Locate the cell with the specified text and output its [x, y] center coordinate. 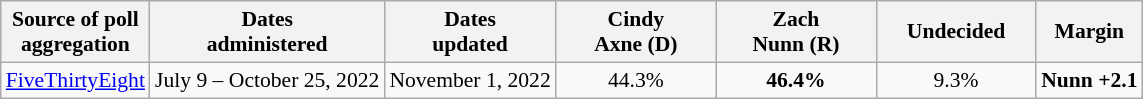
46.4% [796, 80]
FiveThirtyEight [76, 80]
Datesadministered [267, 32]
Undecided [956, 32]
November 1, 2022 [470, 80]
ZachNunn (R) [796, 32]
Margin [1089, 32]
CindyAxne (D) [636, 32]
44.3% [636, 80]
Datesupdated [470, 32]
July 9 – October 25, 2022 [267, 80]
9.3% [956, 80]
Nunn +2.1 [1089, 80]
Source of pollaggregation [76, 32]
